Provide the (x, y) coordinate of the cell's center where the given text is located.  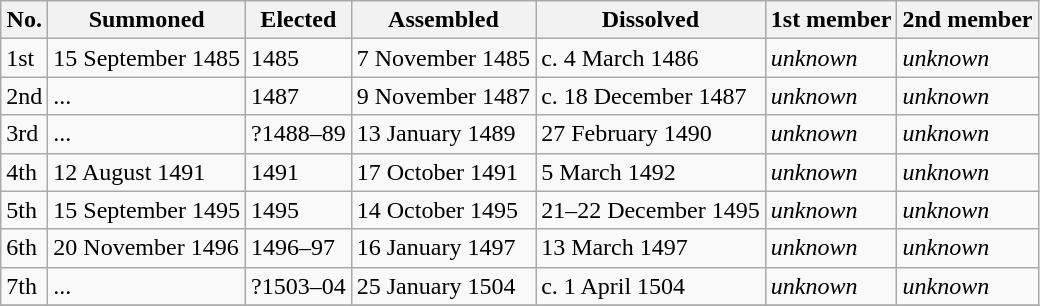
2nd member (968, 20)
17 October 1491 (443, 172)
7 November 1485 (443, 58)
27 February 1490 (651, 134)
14 October 1495 (443, 210)
5 March 1492 (651, 172)
1487 (299, 96)
No. (24, 20)
3rd (24, 134)
Summoned (147, 20)
1496–97 (299, 248)
?1488–89 (299, 134)
2nd (24, 96)
12 August 1491 (147, 172)
15 September 1485 (147, 58)
4th (24, 172)
15 September 1495 (147, 210)
1st member (831, 20)
c. 18 December 1487 (651, 96)
21–22 December 1495 (651, 210)
c. 4 March 1486 (651, 58)
1st (24, 58)
25 January 1504 (443, 286)
Assembled (443, 20)
1485 (299, 58)
7th (24, 286)
16 January 1497 (443, 248)
13 January 1489 (443, 134)
c. 1 April 1504 (651, 286)
9 November 1487 (443, 96)
20 November 1496 (147, 248)
Elected (299, 20)
5th (24, 210)
1495 (299, 210)
Dissolved (651, 20)
6th (24, 248)
1491 (299, 172)
?1503–04 (299, 286)
13 March 1497 (651, 248)
